From the cell containing the given text, extract its center point as (X, Y) coordinate. 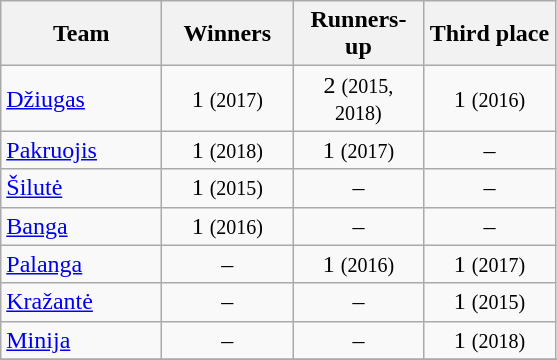
Džiugas (82, 98)
Third place (490, 34)
Minija (82, 340)
Team (82, 34)
Runners-up (358, 34)
Šilutė (82, 188)
Banga (82, 226)
2 (2015, 2018) (358, 98)
Winners (228, 34)
Palanga (82, 264)
Kražantė (82, 302)
Pakruojis (82, 150)
